Extract the [x, y] coordinate from the center of the cell holding the provided text.  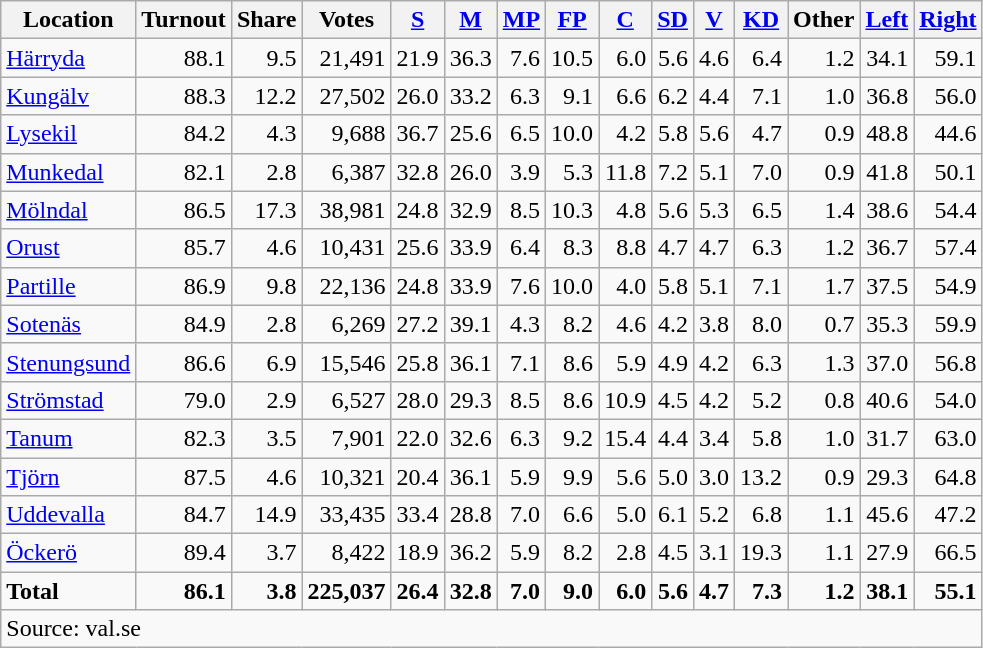
4.0 [626, 286]
39.1 [470, 324]
11.8 [626, 172]
Partille [68, 286]
6,269 [346, 324]
6.8 [762, 515]
64.8 [948, 477]
20.4 [418, 477]
32.9 [470, 210]
V [714, 20]
33,435 [346, 515]
56.8 [948, 362]
21.9 [418, 58]
9.0 [572, 591]
57.4 [948, 248]
Tanum [68, 438]
28.8 [470, 515]
50.1 [948, 172]
FP [572, 20]
6,527 [346, 400]
Lysekil [68, 134]
59.1 [948, 58]
1.7 [824, 286]
35.3 [887, 324]
3.1 [714, 553]
48.8 [887, 134]
22.0 [418, 438]
54.0 [948, 400]
6.9 [266, 362]
38,981 [346, 210]
27,502 [346, 96]
Öckerö [68, 553]
Strömstad [68, 400]
27.9 [887, 553]
4.8 [626, 210]
86.9 [184, 286]
Stenungsund [68, 362]
37.5 [887, 286]
84.2 [184, 134]
87.5 [184, 477]
Mölndal [68, 210]
15.4 [626, 438]
6.2 [673, 96]
Other [824, 20]
8.3 [572, 248]
8.8 [626, 248]
7.2 [673, 172]
79.0 [184, 400]
4.9 [673, 362]
Sotenäs [68, 324]
85.7 [184, 248]
10,321 [346, 477]
MP [521, 20]
33.4 [418, 515]
21,491 [346, 58]
40.6 [887, 400]
9.5 [266, 58]
0.7 [824, 324]
Kungälv [68, 96]
3.0 [714, 477]
Left [887, 20]
12.2 [266, 96]
Turnout [184, 20]
Source: val.se [492, 629]
10.5 [572, 58]
82.1 [184, 172]
22,136 [346, 286]
Tjörn [68, 477]
3.4 [714, 438]
31.7 [887, 438]
S [418, 20]
86.6 [184, 362]
36.2 [470, 553]
86.5 [184, 210]
19.3 [762, 553]
82.3 [184, 438]
33.2 [470, 96]
8,422 [346, 553]
C [626, 20]
18.9 [418, 553]
54.4 [948, 210]
89.4 [184, 553]
13.2 [762, 477]
38.6 [887, 210]
10.9 [626, 400]
88.3 [184, 96]
63.0 [948, 438]
9.9 [572, 477]
54.9 [948, 286]
9.2 [572, 438]
Munkedal [68, 172]
56.0 [948, 96]
27.2 [418, 324]
36.8 [887, 96]
9.8 [266, 286]
41.8 [887, 172]
6.1 [673, 515]
14.9 [266, 515]
17.3 [266, 210]
Orust [68, 248]
47.2 [948, 515]
0.8 [824, 400]
45.6 [887, 515]
10,431 [346, 248]
7.3 [762, 591]
6,387 [346, 172]
Total [68, 591]
88.1 [184, 58]
44.6 [948, 134]
10.3 [572, 210]
84.7 [184, 515]
37.0 [887, 362]
9.1 [572, 96]
Härryda [68, 58]
8.0 [762, 324]
Uddevalla [68, 515]
34.1 [887, 58]
32.6 [470, 438]
3.5 [266, 438]
KD [762, 20]
25.8 [418, 362]
3.7 [266, 553]
86.1 [184, 591]
28.0 [418, 400]
Right [948, 20]
225,037 [346, 591]
M [470, 20]
3.9 [521, 172]
SD [673, 20]
15,546 [346, 362]
Share [266, 20]
9,688 [346, 134]
2.9 [266, 400]
7,901 [346, 438]
1.4 [824, 210]
59.9 [948, 324]
Location [68, 20]
36.3 [470, 58]
Votes [346, 20]
66.5 [948, 553]
84.9 [184, 324]
38.1 [887, 591]
1.3 [824, 362]
26.4 [418, 591]
55.1 [948, 591]
